Extract the [X, Y] coordinate from the center of the cell holding the provided text.  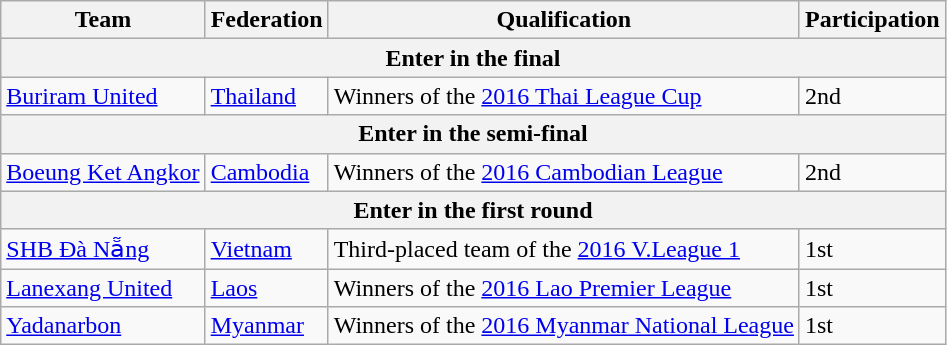
Myanmar [266, 326]
Thailand [266, 96]
Winners of the 2016 Lao Premier League [564, 288]
Boeung Ket Angkor [103, 172]
SHB Đà Nẵng [103, 249]
Cambodia [266, 172]
Laos [266, 288]
Team [103, 20]
Vietnam [266, 249]
Federation [266, 20]
Enter in the first round [473, 210]
Winners of the 2016 Thai League Cup [564, 96]
Buriram United [103, 96]
Lanexang United [103, 288]
Yadanarbon [103, 326]
Third-placed team of the 2016 V.League 1 [564, 249]
Enter in the semi-final [473, 134]
Enter in the final [473, 58]
Winners of the 2016 Myanmar National League [564, 326]
Participation [872, 20]
Winners of the 2016 Cambodian League [564, 172]
Qualification [564, 20]
